Scan for the cell matching the given text and deliver its (x, y) coordinate at center. 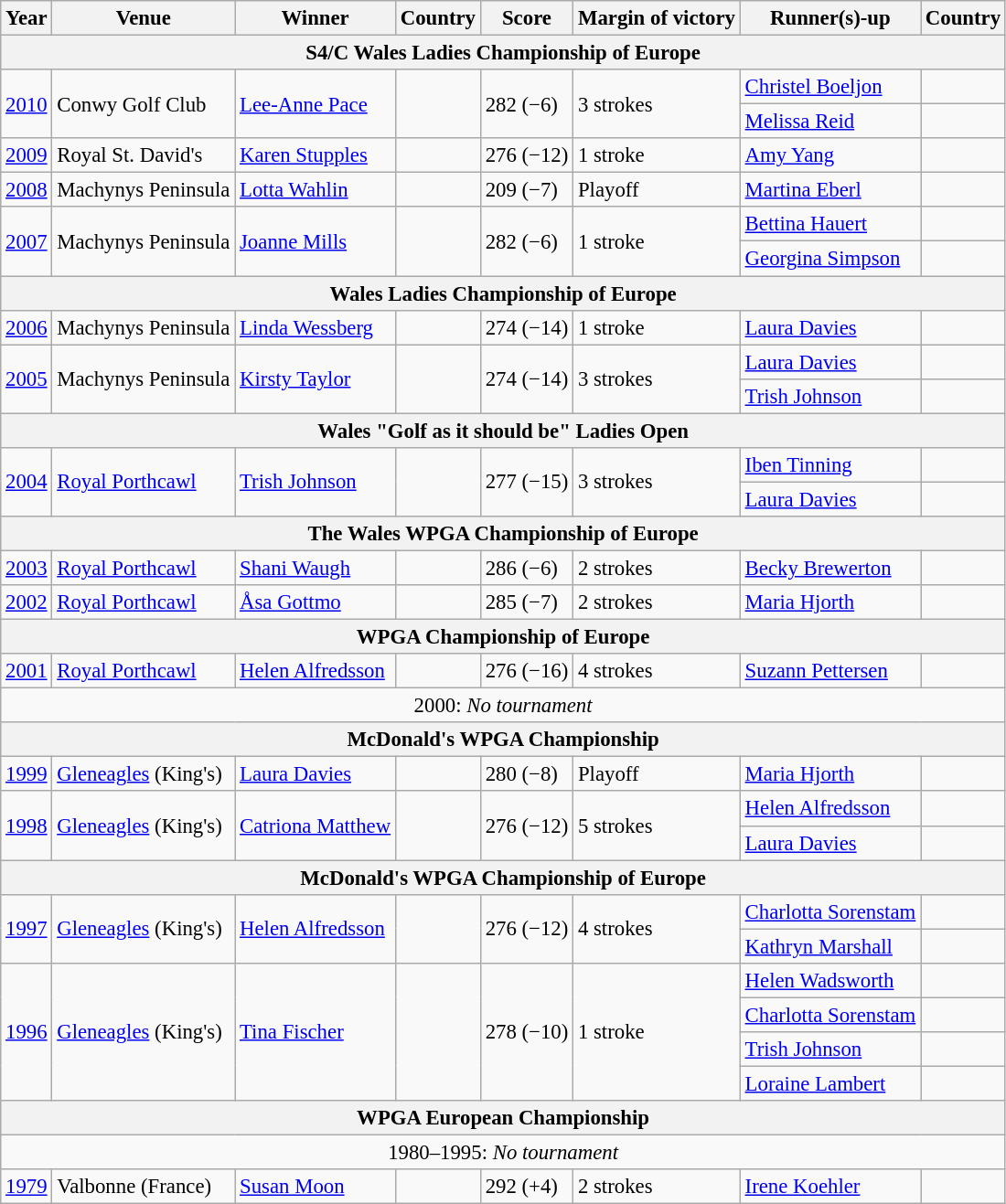
277 (−15) (527, 483)
285 (−7) (527, 602)
1999 (27, 774)
Loraine Lambert (830, 1083)
Kathryn Marshall (830, 946)
2009 (27, 155)
Becky Brewerton (830, 568)
1980–1995: No tournament (503, 1153)
2005 (27, 378)
Iben Tinning (830, 465)
McDonald's WPGA Championship (503, 740)
The Wales WPGA Championship of Europe (503, 534)
1979 (27, 1187)
Martina Eberl (830, 190)
Helen Wadsworth (830, 981)
292 (+4) (527, 1187)
Year (27, 18)
Venue (144, 18)
2003 (27, 568)
Royal St. David's (144, 155)
5 strokes (657, 826)
Lotta Wahlin (316, 190)
Winner (316, 18)
Åsa Gottmo (316, 602)
Melissa Reid (830, 122)
Kirsty Taylor (316, 378)
Linda Wessberg (316, 327)
2001 (27, 671)
Conwy Golf Club (144, 104)
Irene Koehler (830, 1187)
Bettina Hauert (830, 224)
Shani Waugh (316, 568)
Karen Stupples (316, 155)
Joanne Mills (316, 241)
Wales Ladies Championship of Europe (503, 293)
2008 (27, 190)
Amy Yang (830, 155)
Tina Fischer (316, 1032)
Christel Boeljon (830, 87)
S4/C Wales Ladies Championship of Europe (503, 53)
WPGA Championship of Europe (503, 637)
Georgina Simpson (830, 259)
Catriona Matthew (316, 826)
2006 (27, 327)
2010 (27, 104)
2004 (27, 483)
Wales "Golf as it should be" Ladies Open (503, 431)
Susan Moon (316, 1187)
209 (−7) (527, 190)
Suzann Pettersen (830, 671)
2000: No tournament (503, 706)
Score (527, 18)
1997 (27, 929)
1996 (27, 1032)
Margin of victory (657, 18)
278 (−10) (527, 1032)
286 (−6) (527, 568)
Lee-Anne Pace (316, 104)
Valbonne (France) (144, 1187)
280 (−8) (527, 774)
276 (−16) (527, 671)
McDonald's WPGA Championship of Europe (503, 878)
2007 (27, 241)
Runner(s)-up (830, 18)
WPGA European Championship (503, 1118)
1998 (27, 826)
2002 (27, 602)
